Capture the cell that displays the provided text and extract its [x, y] central coordinate. 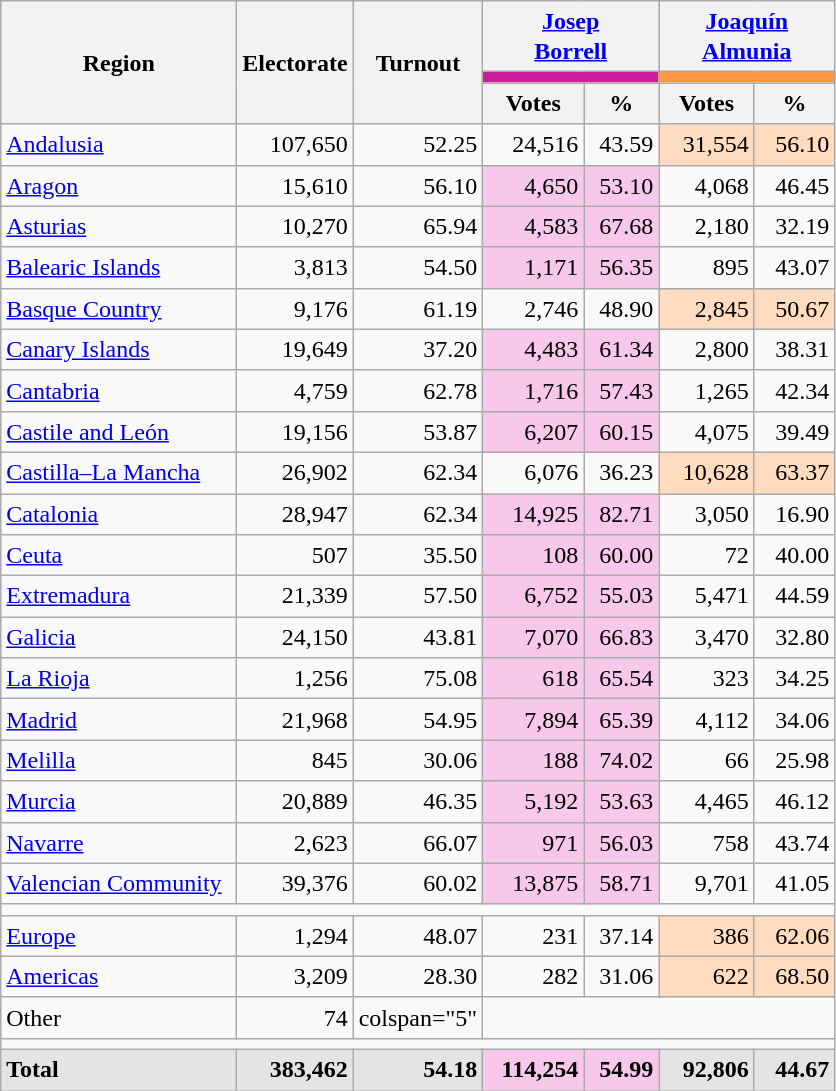
46.12 [794, 802]
231 [534, 936]
108 [534, 556]
colspan="5" [418, 1018]
66.83 [622, 638]
Catalonia [119, 514]
Americas [119, 976]
4,483 [534, 350]
Castilla–La Mancha [119, 472]
1,265 [706, 390]
67.68 [622, 226]
31,554 [706, 144]
282 [534, 976]
72 [706, 556]
44.59 [794, 596]
37.20 [418, 350]
60.02 [418, 884]
2,623 [295, 842]
3,209 [295, 976]
2,746 [534, 308]
971 [534, 842]
Andalusia [119, 144]
114,254 [534, 1070]
Electorate [295, 62]
Other [119, 1018]
24,516 [534, 144]
Aragon [119, 186]
46.35 [418, 802]
9,701 [706, 884]
32.80 [794, 638]
56.03 [622, 842]
4,583 [534, 226]
Ceuta [119, 556]
39.49 [794, 432]
37.14 [622, 936]
66.07 [418, 842]
92,806 [706, 1070]
5,471 [706, 596]
58.71 [622, 884]
15,610 [295, 186]
10,270 [295, 226]
30.06 [418, 760]
54.50 [418, 268]
61.19 [418, 308]
48.90 [622, 308]
Basque Country [119, 308]
57.50 [418, 596]
25.98 [794, 760]
38.31 [794, 350]
895 [706, 268]
62.06 [794, 936]
10,628 [706, 472]
323 [706, 678]
50.67 [794, 308]
622 [706, 976]
Balearic Islands [119, 268]
53.63 [622, 802]
4,112 [706, 720]
21,339 [295, 596]
845 [295, 760]
42.34 [794, 390]
54.99 [622, 1070]
53.87 [418, 432]
61.34 [622, 350]
Turnout [418, 62]
60.15 [622, 432]
1,256 [295, 678]
13,875 [534, 884]
Cantabria [119, 390]
4,650 [534, 186]
43.59 [622, 144]
16.90 [794, 514]
32.19 [794, 226]
65.54 [622, 678]
74 [295, 1018]
Madrid [119, 720]
7,070 [534, 638]
39,376 [295, 884]
28.30 [418, 976]
3,050 [706, 514]
Navarre [119, 842]
21,968 [295, 720]
34.25 [794, 678]
7,894 [534, 720]
758 [706, 842]
24,150 [295, 638]
3,470 [706, 638]
19,156 [295, 432]
Extremadura [119, 596]
4,068 [706, 186]
63.37 [794, 472]
Region [119, 62]
53.10 [622, 186]
188 [534, 760]
Galicia [119, 638]
Melilla [119, 760]
35.50 [418, 556]
66 [706, 760]
36.23 [622, 472]
19,649 [295, 350]
Valencian Community [119, 884]
28,947 [295, 514]
Murcia [119, 802]
55.03 [622, 596]
2,800 [706, 350]
4,465 [706, 802]
JoaquínAlmunia [747, 36]
6,076 [534, 472]
68.50 [794, 976]
20,889 [295, 802]
6,207 [534, 432]
Europe [119, 936]
34.06 [794, 720]
54.95 [418, 720]
JosepBorrell [571, 36]
43.74 [794, 842]
82.71 [622, 514]
43.81 [418, 638]
74.02 [622, 760]
40.00 [794, 556]
56.35 [622, 268]
3,813 [295, 268]
383,462 [295, 1070]
52.25 [418, 144]
2,180 [706, 226]
618 [534, 678]
43.07 [794, 268]
2,845 [706, 308]
75.08 [418, 678]
Asturias [119, 226]
Castile and León [119, 432]
386 [706, 936]
41.05 [794, 884]
26,902 [295, 472]
507 [295, 556]
46.45 [794, 186]
4,075 [706, 432]
60.00 [622, 556]
5,192 [534, 802]
14,925 [534, 514]
Total [119, 1070]
1,294 [295, 936]
31.06 [622, 976]
107,650 [295, 144]
54.18 [418, 1070]
57.43 [622, 390]
1,171 [534, 268]
65.39 [622, 720]
6,752 [534, 596]
4,759 [295, 390]
La Rioja [119, 678]
1,716 [534, 390]
65.94 [418, 226]
Canary Islands [119, 350]
48.07 [418, 936]
44.67 [794, 1070]
62.78 [418, 390]
9,176 [295, 308]
